Scan for the cell matching the given text and deliver its [X, Y] coordinate at center. 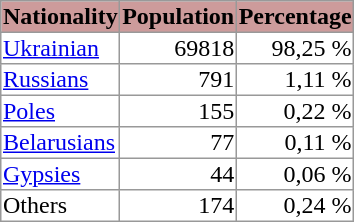
Poles [60, 111]
69818 [178, 48]
0,22 % [294, 111]
44 [178, 174]
791 [178, 80]
0,24 % [294, 206]
77 [178, 143]
Belarusians [60, 143]
Russians [60, 80]
Others [60, 206]
174 [178, 206]
Ukrainian [60, 48]
0,11 % [294, 143]
Population [178, 17]
Percentage [294, 17]
155 [178, 111]
0,06 % [294, 174]
98,25 % [294, 48]
Nationality [60, 17]
1,11 % [294, 80]
Gypsies [60, 174]
